Extract the [X, Y] coordinate from the center of the cell holding the provided text.  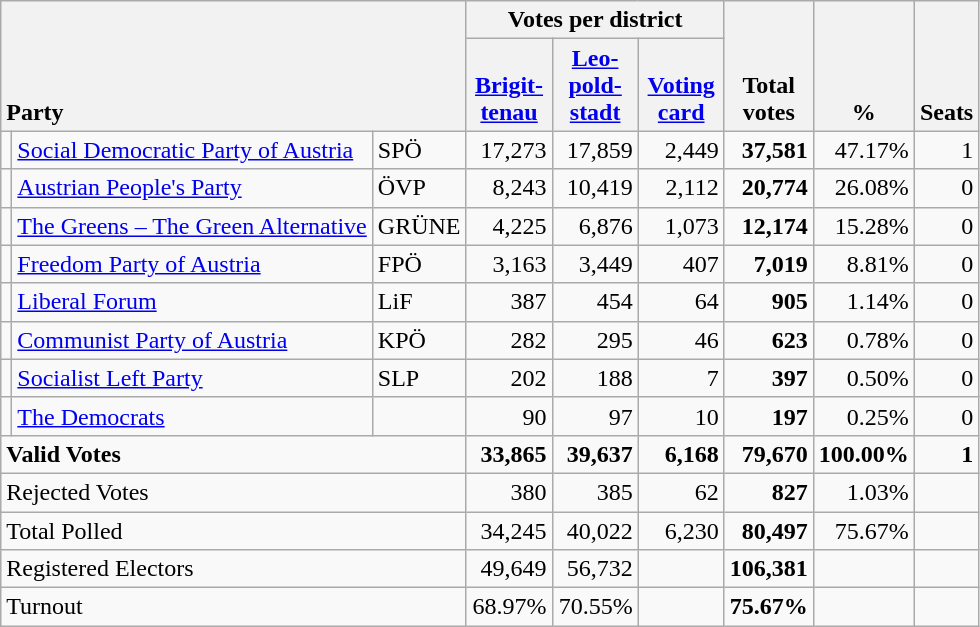
The Democrats [192, 416]
197 [768, 416]
106,381 [768, 569]
905 [768, 302]
282 [509, 340]
40,022 [595, 531]
202 [509, 378]
2,112 [681, 188]
46 [681, 340]
0.78% [864, 340]
Freedom Party of Austria [192, 264]
26.08% [864, 188]
68.97% [509, 607]
2,449 [681, 150]
70.55% [595, 607]
Leo-pold-stadt [595, 85]
Rejected Votes [234, 492]
407 [681, 264]
% [864, 66]
SLP [419, 378]
Liberal Forum [192, 302]
39,637 [595, 454]
17,273 [509, 150]
Party [234, 66]
KPÖ [419, 340]
387 [509, 302]
34,245 [509, 531]
7,019 [768, 264]
64 [681, 302]
LiF [419, 302]
GRÜNE [419, 226]
17,859 [595, 150]
Turnout [234, 607]
Totalvotes [768, 66]
8,243 [509, 188]
1.03% [864, 492]
1,073 [681, 226]
Votes per district [595, 20]
33,865 [509, 454]
FPÖ [419, 264]
8.81% [864, 264]
79,670 [768, 454]
ÖVP [419, 188]
56,732 [595, 569]
Total Polled [234, 531]
623 [768, 340]
10,419 [595, 188]
6,230 [681, 531]
380 [509, 492]
397 [768, 378]
Valid Votes [234, 454]
97 [595, 416]
100.00% [864, 454]
827 [768, 492]
10 [681, 416]
3,163 [509, 264]
Seats [946, 66]
Votingcard [681, 85]
Socialist Left Party [192, 378]
1.14% [864, 302]
0.25% [864, 416]
62 [681, 492]
385 [595, 492]
Communist Party of Austria [192, 340]
3,449 [595, 264]
49,649 [509, 569]
454 [595, 302]
7 [681, 378]
188 [595, 378]
Registered Electors [234, 569]
6,876 [595, 226]
Brigit-tenau [509, 85]
SPÖ [419, 150]
The Greens – The Green Alternative [192, 226]
6,168 [681, 454]
Social Democratic Party of Austria [192, 150]
90 [509, 416]
47.17% [864, 150]
80,497 [768, 531]
12,174 [768, 226]
0.50% [864, 378]
15.28% [864, 226]
Austrian People's Party [192, 188]
4,225 [509, 226]
295 [595, 340]
37,581 [768, 150]
20,774 [768, 188]
